Identify which cell holds the provided text, then report its (x, y) central coordinate. 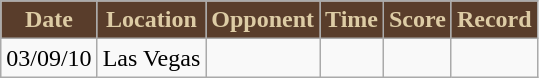
Opponent (263, 20)
Las Vegas (152, 58)
Date (49, 20)
Record (494, 20)
Location (152, 20)
03/09/10 (49, 58)
Score (417, 20)
Time (352, 20)
